From the cell containing the given text, extract its center point as [x, y] coordinate. 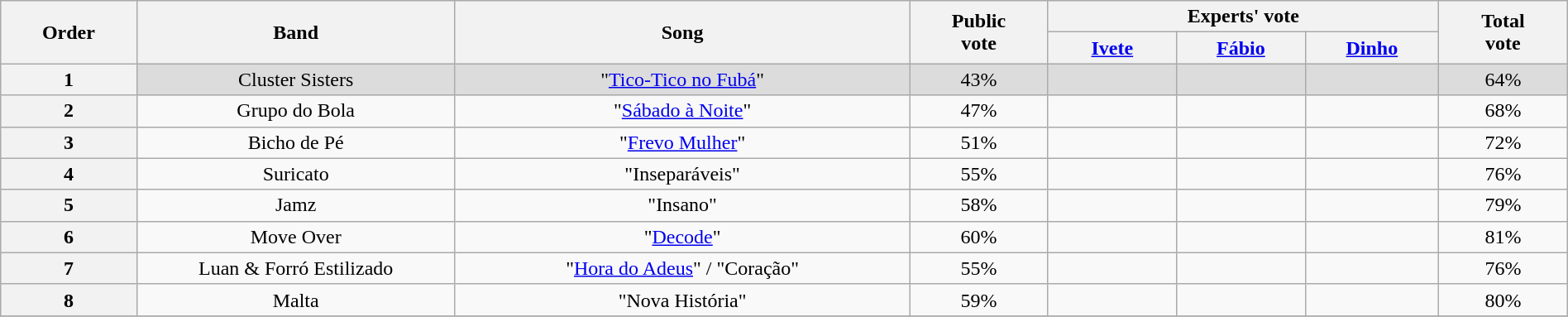
Order [69, 32]
3 [69, 142]
47% [979, 111]
Totalvote [1503, 32]
Grupo do Bola [296, 111]
"Nova História" [682, 300]
Cluster Sisters [296, 79]
43% [979, 79]
64% [1503, 79]
"Inseparáveis" [682, 174]
60% [979, 237]
Move Over [296, 237]
51% [979, 142]
5 [69, 205]
Song [682, 32]
Band [296, 32]
4 [69, 174]
Publicvote [979, 32]
Suricato [296, 174]
Bicho de Pé [296, 142]
Experts' vote [1243, 17]
"Tico-Tico no Fubá" [682, 79]
Ivete [1112, 48]
"Insano" [682, 205]
8 [69, 300]
80% [1503, 300]
1 [69, 79]
Malta [296, 300]
58% [979, 205]
68% [1503, 111]
79% [1503, 205]
59% [979, 300]
Fábio [1241, 48]
72% [1503, 142]
Jamz [296, 205]
6 [69, 237]
"Sábado à Noite" [682, 111]
2 [69, 111]
"Hora do Adeus" / "Coração" [682, 268]
"Decode" [682, 237]
Luan & Forró Estilizado [296, 268]
7 [69, 268]
"Frevo Mulher" [682, 142]
Dinho [1371, 48]
81% [1503, 237]
